Provide the [x, y] coordinate of the cell's center where the given text is located.  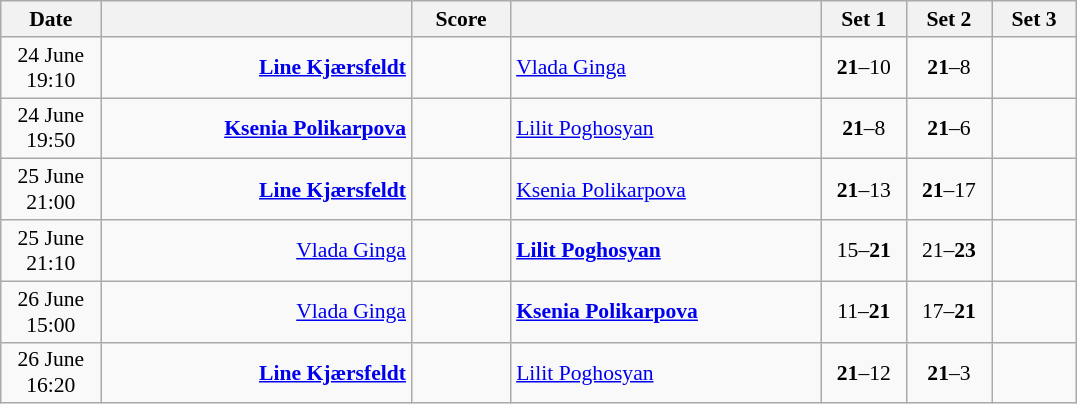
21–6 [948, 128]
Score [461, 19]
25 June21:10 [51, 250]
21–12 [864, 372]
15–21 [864, 250]
11–21 [864, 312]
17–21 [948, 312]
26 June16:20 [51, 372]
Set 3 [1034, 19]
21–3 [948, 372]
21–17 [948, 190]
21–10 [864, 68]
24 June19:10 [51, 68]
Set 1 [864, 19]
Set 2 [948, 19]
26 June15:00 [51, 312]
Date [51, 19]
24 June19:50 [51, 128]
21–13 [864, 190]
25 June21:00 [51, 190]
21–23 [948, 250]
